Return the (x, y) coordinate for the center point of the cell that contains the specified text.  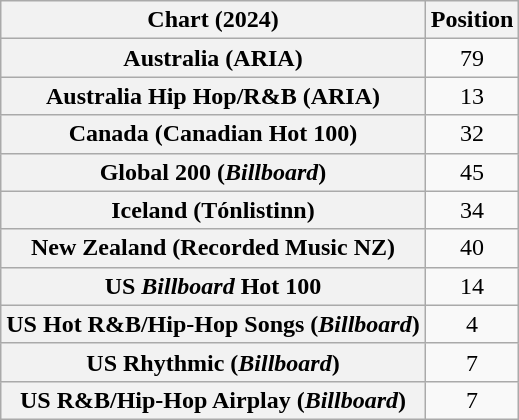
40 (472, 248)
Iceland (Tónlistinn) (213, 210)
13 (472, 96)
New Zealand (Recorded Music NZ) (213, 248)
Chart (2024) (213, 20)
Australia (ARIA) (213, 58)
US Billboard Hot 100 (213, 286)
4 (472, 324)
Global 200 (Billboard) (213, 172)
45 (472, 172)
34 (472, 210)
US Rhythmic (Billboard) (213, 362)
14 (472, 286)
Canada (Canadian Hot 100) (213, 134)
US R&B/Hip-Hop Airplay (Billboard) (213, 400)
79 (472, 58)
Position (472, 20)
Australia Hip Hop/R&B (ARIA) (213, 96)
32 (472, 134)
US Hot R&B/Hip-Hop Songs (Billboard) (213, 324)
